Provide the (x, y) coordinate of the cell's center where the given text is located.  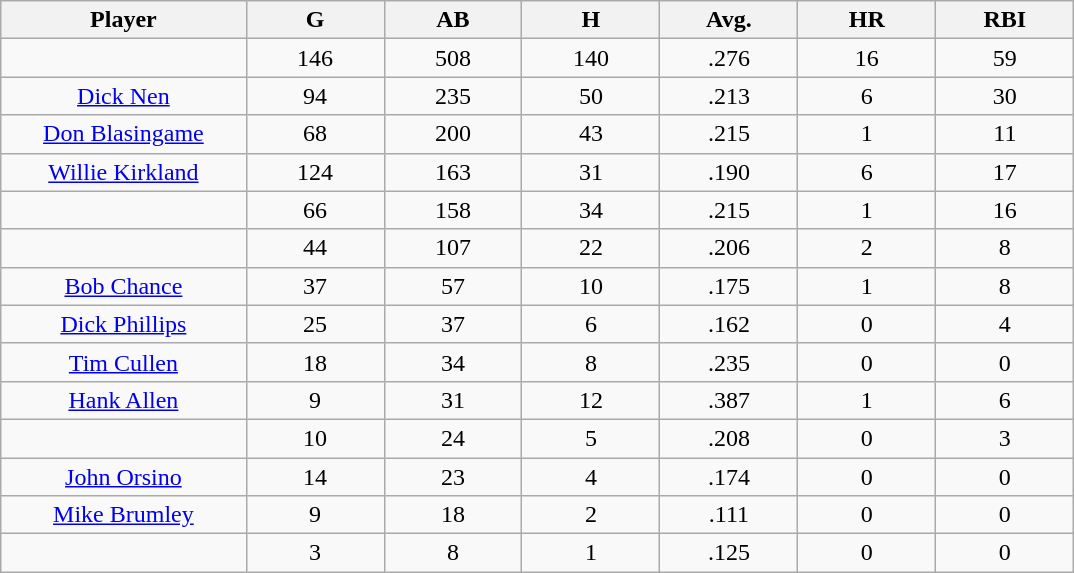
30 (1005, 96)
.235 (729, 362)
.190 (729, 172)
Avg. (729, 20)
.162 (729, 324)
163 (453, 172)
66 (315, 210)
200 (453, 134)
107 (453, 248)
25 (315, 324)
12 (591, 400)
124 (315, 172)
.276 (729, 58)
17 (1005, 172)
22 (591, 248)
59 (1005, 58)
HR (867, 20)
.208 (729, 438)
AB (453, 20)
Willie Kirkland (124, 172)
Dick Nen (124, 96)
Hank Allen (124, 400)
5 (591, 438)
Tim Cullen (124, 362)
44 (315, 248)
94 (315, 96)
158 (453, 210)
140 (591, 58)
.125 (729, 553)
Don Blasingame (124, 134)
.111 (729, 515)
Player (124, 20)
Dick Phillips (124, 324)
146 (315, 58)
235 (453, 96)
.387 (729, 400)
H (591, 20)
.175 (729, 286)
11 (1005, 134)
G (315, 20)
RBI (1005, 20)
68 (315, 134)
24 (453, 438)
Bob Chance (124, 286)
508 (453, 58)
23 (453, 477)
John Orsino (124, 477)
43 (591, 134)
57 (453, 286)
.206 (729, 248)
Mike Brumley (124, 515)
.174 (729, 477)
.213 (729, 96)
14 (315, 477)
50 (591, 96)
